Output the [x, y] coordinate of the center of the cell containing the given text.  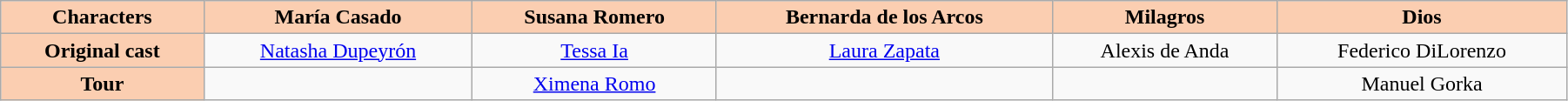
Manuel Gorka [1422, 84]
Laura Zapata [884, 50]
Tessa Ia [594, 50]
Natasha Dupeyrón [338, 50]
Tour [103, 84]
Susana Romero [594, 17]
Federico DiLorenzo [1422, 50]
María Casado [338, 17]
Alexis de Anda [1164, 50]
Original cast [103, 50]
Ximena Romo [594, 84]
Bernarda de los Arcos [884, 17]
Characters [103, 17]
Milagros [1164, 17]
Dios [1422, 17]
